For the text-containing cell, return its midpoint in [X, Y] coordinate format. 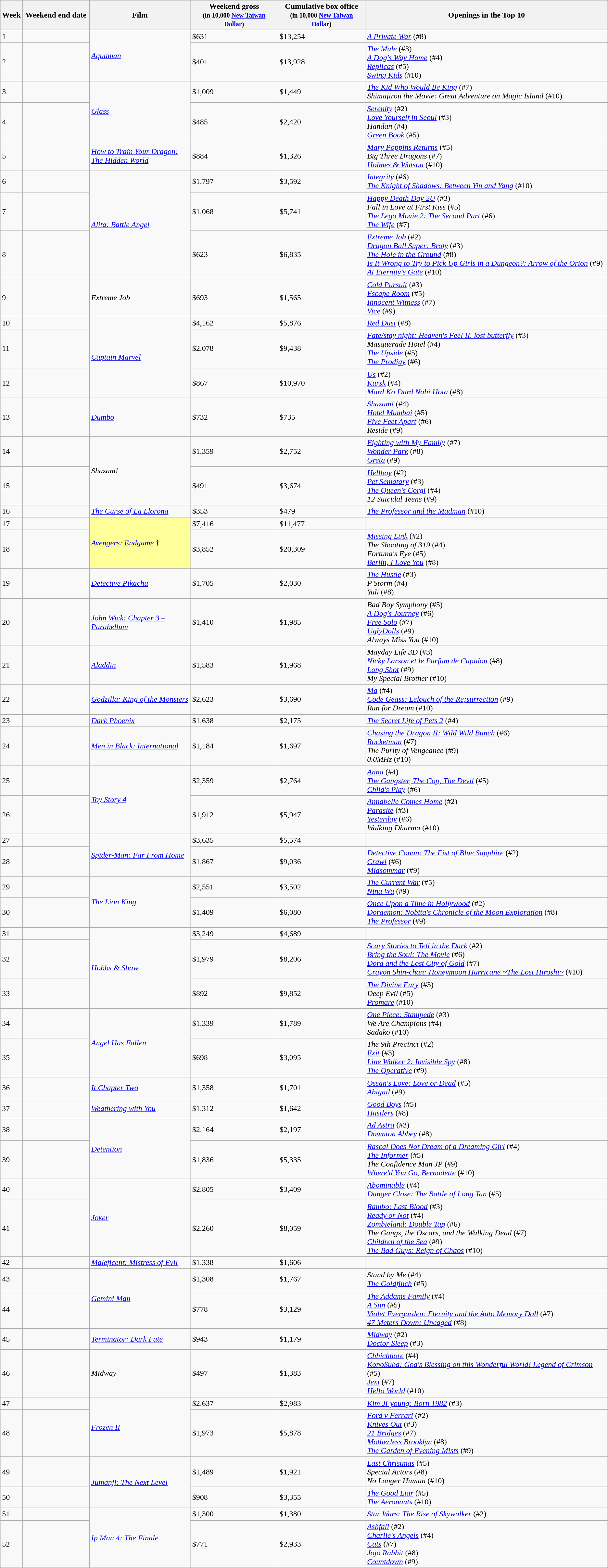
$10,970 [322, 383]
Hellboy (#2)Pet Sematary (#3)The Queen's Corgi (#4)12 Suicidal Teens (#9) [487, 486]
37 [11, 1108]
$908 [234, 1498]
$6,080 [322, 912]
Midway [140, 1373]
$1,797 [234, 181]
Glass [140, 111]
34 [11, 1023]
$1,179 [322, 1339]
4 [11, 121]
46 [11, 1373]
$693 [234, 298]
48 [11, 1433]
$2,623 [234, 699]
$401 [234, 62]
$1,921 [322, 1472]
$9,852 [322, 993]
The Kid Who Would Be King (#7)Shimajirou the Movie: Great Adventure on Magic Island (#10) [487, 92]
$2,805 [234, 1190]
Captain Marvel [140, 357]
$8,206 [322, 959]
The 9th Precinct (#2)Exit (#3)Line Walker 2: Invisible Spy (#8)The Operative (#9) [487, 1058]
21 [11, 665]
$497 [234, 1373]
Jumanji: The Next Level [140, 1483]
Hobbs & Shaw [140, 968]
$732 [234, 417]
The Mule (#3)A Dog's Way Home (#4)Replicas (#5)Swing Kids (#10) [487, 62]
A Private War (#8) [487, 36]
33 [11, 993]
15 [11, 486]
$1,836 [234, 1160]
$1,300 [234, 1514]
$2,197 [322, 1130]
$1,184 [234, 746]
$2,764 [322, 780]
Terminator: Dark Fate [140, 1339]
The Lion King [140, 902]
26 [11, 815]
$3,502 [322, 887]
$3,355 [322, 1498]
$3,852 [234, 549]
$2,078 [234, 348]
The Professor and the Madman (#10) [487, 511]
Cold Pursuit (#3)Escape Room (#5) Innocent Witness (#7)Vice (#9) [487, 298]
Dark Phoenix [140, 720]
$1,701 [322, 1088]
$884 [234, 156]
Last Christmas (#5)Special Actors (#8)No Longer Human (#10) [487, 1472]
$771 [234, 1544]
28 [11, 861]
35 [11, 1058]
24 [11, 746]
$3,690 [322, 699]
$20,309 [322, 549]
Rascal Does Not Dream of a Dreaming Girl (#4)The Informer (#5)The Confidence Man JP (#9)Where'd You Go, Bernadette (#10) [487, 1160]
Dumbo [140, 417]
Film [140, 15]
32 [11, 959]
$943 [234, 1339]
How to Train Your Dragon: The Hidden World [140, 156]
2 [11, 62]
$631 [234, 36]
$5,741 [322, 211]
Midway (#2)Doctor Sleep (#3) [487, 1339]
10 [11, 323]
$3,249 [234, 934]
$1,326 [322, 156]
Happy Death Day 2U (#3)Fall in Love at First Kiss (#5) The Lego Movie 2: The Second Part (#6)The Wife (#7) [487, 211]
$892 [234, 993]
$2,752 [322, 452]
20 [11, 622]
41 [11, 1228]
$9,438 [322, 348]
$1,312 [234, 1108]
$3,129 [322, 1309]
$2,551 [234, 887]
$1,489 [234, 1472]
51 [11, 1514]
Anna (#4)The Gangster, The Cop, The Devil (#5)Child's Play (#6) [487, 780]
Gemini Man [140, 1298]
$9,036 [322, 861]
Ford v Ferrari (#2)Knives Out (#3)21 Bridges (#7)Motherless Brooklyn (#8)The Garden of Evening Mists (#9) [487, 1433]
16 [11, 511]
Detective Pikachu [140, 583]
Openings in the Top 10 [487, 15]
$1,979 [234, 959]
$5,947 [322, 815]
43 [11, 1279]
$485 [234, 121]
$1,383 [322, 1373]
3 [11, 92]
7 [11, 211]
Chhichhore (#4)KonoSuba: God's Blessing on this Wonderful World! Legend of Crimson (#5)Jexi (#7)Hello World (#10) [487, 1373]
Godzilla: King of the Monsters [140, 699]
Extreme Job [140, 298]
Annabelle Comes Home (#2)Parasite (#3)Yesterday (#6)Walking Dharma (#10) [487, 815]
Joker [140, 1217]
Chasing the Dragon II: Wild Wild Bunch (#6)Rocketman (#7)The Purity of Vengeance (#9)0.0MHz (#10) [487, 746]
31 [11, 934]
25 [11, 780]
$5,878 [322, 1433]
$491 [234, 486]
47 [11, 1403]
Kim Ji-young: Born 1982 (#3) [487, 1403]
Alita: Battle Angel [140, 224]
$1,867 [234, 861]
$5,574 [322, 840]
14 [11, 452]
$5,876 [322, 323]
42 [11, 1262]
$1,449 [322, 92]
36 [11, 1088]
Spider-Man: Far From Home [140, 855]
Detention [140, 1149]
13 [11, 417]
Weekend end date [56, 15]
$778 [234, 1309]
$1,338 [234, 1262]
The Current War (#5)Nina Wu (#9) [487, 887]
Avengers: Endgame † [140, 543]
The Hustle (#3)P Storm (#4)Yuli (#8) [487, 583]
$4,689 [322, 934]
Bad Boy Symphony (#5)A Dog's Journey (#6)Free Solo (#7)UglyDolls (#9)Always Miss You (#10) [487, 622]
$3,592 [322, 181]
$1,789 [322, 1023]
Integrity (#6)The Knight of Shadows: Between Yin and Yang (#10) [487, 181]
40 [11, 1190]
49 [11, 1472]
Ip Man 4: The Finale [140, 1538]
18 [11, 549]
Shazam! [140, 471]
Abominable (#4)Danger Close: The Battle of Long Tan (#5) [487, 1190]
$3,409 [322, 1190]
The Secret Life of Pets 2 (#4) [487, 720]
$1,697 [322, 746]
Ashfall (#2)Charlie's Angels (#4)Cats (#7)Jojo Rabbit (#8)Countdown (#9) [487, 1544]
Week [11, 15]
17 [11, 524]
$2,030 [322, 583]
It Chapter Two [140, 1088]
$3,674 [322, 486]
1 [11, 36]
$13,254 [322, 36]
Once Upon a Time in Hollywood (#2)Doraemon: Nobita's Chronicle of the Moon Exploration (#8)The Professor (#9) [487, 912]
$1,583 [234, 665]
44 [11, 1309]
$1,973 [234, 1433]
Missing Link (#2)The Shooting of 319 (#4)Fortuna's Eye (#5)Berlin, I Love You (#8) [487, 549]
Shazam! (#4)Hotel Mumbai (#5)Five Feet Apart (#6)Reside (#9) [487, 417]
45 [11, 1339]
The Good Liar (#5)The Aeronauts (#10) [487, 1498]
$5,335 [322, 1160]
Ma (#4)Code Geass: Lelouch of the Re;surrection (#9)Run for Dream (#10) [487, 699]
$11,477 [322, 524]
19 [11, 583]
Cumulative box office(in 10,000 New Taiwan Dollar) [322, 15]
$1,606 [322, 1262]
The Addams Family (#4)A Sun (#5)Violet Evergarden: Eternity and the Auto Memory Doll (#7)47 Meters Down: Uncaged (#8) [487, 1309]
Aladdin [140, 665]
$8,059 [322, 1228]
$2,420 [322, 121]
$2,164 [234, 1130]
$3,635 [234, 840]
12 [11, 383]
One Piece: Stampede (#3)We Are Champions (#4)Sadako (#10) [487, 1023]
5 [11, 156]
23 [11, 720]
$1,767 [322, 1279]
$6,835 [322, 254]
$13,928 [322, 62]
50 [11, 1498]
Serenity (#2)Love Yourself in Seoul (#3)Handan (#4)Green Book (#5) [487, 121]
Maleficent: Mistress of Evil [140, 1262]
Angel Has Fallen [140, 1043]
Weekend gross(in 10,000 New Taiwan Dollar) [234, 15]
9 [11, 298]
The Curse of La Llorona [140, 511]
$867 [234, 383]
Mary Poppins Returns (#5)Big Three Dragons (#7)Holmes & Watson (#10) [487, 156]
Frozen II [140, 1427]
27 [11, 840]
Star Wars: The Rise of Skywalker (#2) [487, 1514]
$1,380 [322, 1514]
$2,175 [322, 720]
$4,162 [234, 323]
$698 [234, 1058]
$1,339 [234, 1023]
Red Dust (#8) [487, 323]
$3,095 [322, 1058]
$2,933 [322, 1544]
$1,638 [234, 720]
$1,409 [234, 912]
$2,983 [322, 1403]
$1,359 [234, 452]
38 [11, 1130]
Mayday Life 3D (#3)Nicky Larson et le Parfum de Cupidon (#8)Long Shot (#9)My Special Brother (#10) [487, 665]
6 [11, 181]
Fate/stay night: Heaven's Feel II. lost butterfly (#3)Masquerade Hotel (#4) The Upside (#5)The Prodigy (#6) [487, 348]
Us (#2)Kursk (#4)Mard Ko Dard Nahi Hota (#8) [487, 383]
Ad Astra (#3)Downton Abbey (#8) [487, 1130]
11 [11, 348]
$353 [234, 511]
$1,985 [322, 622]
$1,912 [234, 815]
$2,637 [234, 1403]
Fighting with My Family (#7)Wonder Park (#8)Greta (#9) [487, 452]
John Wick: Chapter 3 – Parabellum [140, 622]
$1,410 [234, 622]
$1,358 [234, 1088]
39 [11, 1160]
$1,705 [234, 583]
$1,068 [234, 211]
The Divine Fury (#3)Deep Evil (#5)Promare (#10) [487, 993]
Weathering with You [140, 1108]
52 [11, 1544]
Men in Black: International [140, 746]
$2,260 [234, 1228]
$1,968 [322, 665]
$735 [322, 417]
$1,308 [234, 1279]
29 [11, 887]
$623 [234, 254]
30 [11, 912]
$2,359 [234, 780]
$479 [322, 511]
$1,642 [322, 1108]
Toy Story 4 [140, 800]
$7,416 [234, 524]
Detective Conan: The Fist of Blue Sapphire (#2)Crawl (#6)Midsommar (#9) [487, 861]
$1,565 [322, 298]
22 [11, 699]
Aquaman [140, 56]
Good Boys (#5)Hustlers (#8) [487, 1108]
Ossan's Love: Love or Dead (#5)Abigail (#9) [487, 1088]
Stand by Me (#4)The Goldfinch (#5) [487, 1279]
$1,009 [234, 92]
8 [11, 254]
